Scan for the cell matching the given text and deliver its [X, Y] coordinate at center. 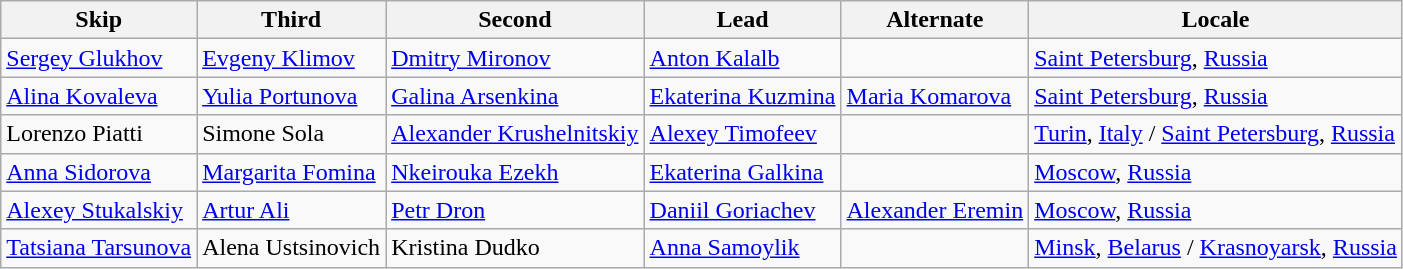
Daniil Goriachev [742, 210]
Alina Kovaleva [99, 96]
Alexander Eremin [935, 210]
Lead [742, 20]
Minsk, Belarus / Krasnoyarsk, Russia [1216, 248]
Margarita Fomina [292, 172]
Second [515, 20]
Nkeirouka Ezekh [515, 172]
Simone Sola [292, 134]
Ekaterina Galkina [742, 172]
Alexey Timofeev [742, 134]
Lorenzo Piatti [99, 134]
Yulia Portunova [292, 96]
Kristina Dudko [515, 248]
Dmitry Mironov [515, 58]
Alena Ustsinovich [292, 248]
Locale [1216, 20]
Alternate [935, 20]
Skip [99, 20]
Maria Komarova [935, 96]
Alexander Krushelnitskiy [515, 134]
Sergey Glukhov [99, 58]
Ekaterina Kuzmina [742, 96]
Petr Dron [515, 210]
Evgeny Klimov [292, 58]
Alexey Stukalskiy [99, 210]
Anton Kalalb [742, 58]
Galina Arsenkina [515, 96]
Artur Ali [292, 210]
Anna Samoylik [742, 248]
Tatsiana Tarsunova [99, 248]
Anna Sidorova [99, 172]
Third [292, 20]
Turin, Italy / Saint Petersburg, Russia [1216, 134]
